For the text-containing cell, return its midpoint in [x, y] coordinate format. 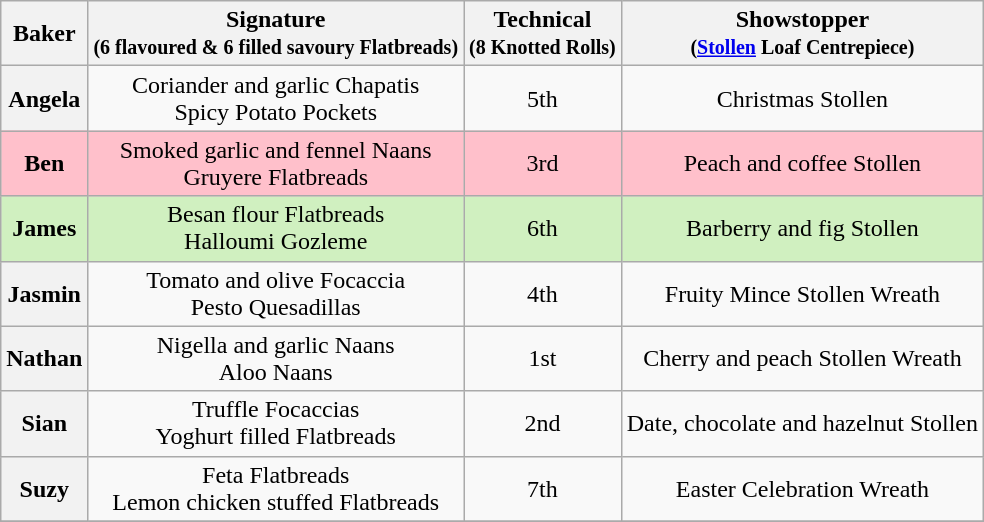
Coriander and garlic ChapatisSpicy Potato Pockets [276, 98]
Nathan [44, 358]
3rd [543, 164]
Baker [44, 34]
6th [543, 228]
Christmas Stollen [802, 98]
Feta FlatbreadsLemon chicken stuffed Flatbreads [276, 488]
Fruity Mince Stollen Wreath [802, 294]
Ben [44, 164]
Barberry and fig Stollen [802, 228]
Peach and coffee Stollen [802, 164]
1st [543, 358]
Sian [44, 424]
Showstopper(Stollen Loaf Centrepiece) [802, 34]
Jasmin [44, 294]
5th [543, 98]
Cherry and peach Stollen Wreath [802, 358]
2nd [543, 424]
Angela [44, 98]
Signature(6 flavoured & 6 filled savoury Flatbreads) [276, 34]
4th [543, 294]
James [44, 228]
Technical(8 Knotted Rolls) [543, 34]
Suzy [44, 488]
Tomato and olive FocacciaPesto Quesadillas [276, 294]
Easter Celebration Wreath [802, 488]
7th [543, 488]
Truffle FocacciasYoghurt filled Flatbreads [276, 424]
Nigella and garlic NaansAloo Naans [276, 358]
Besan flour FlatbreadsHalloumi Gozleme [276, 228]
Date, chocolate and hazelnut Stollen [802, 424]
Smoked garlic and fennel NaansGruyere Flatbreads [276, 164]
